Capture the cell that displays the provided text and extract its [x, y] central coordinate. 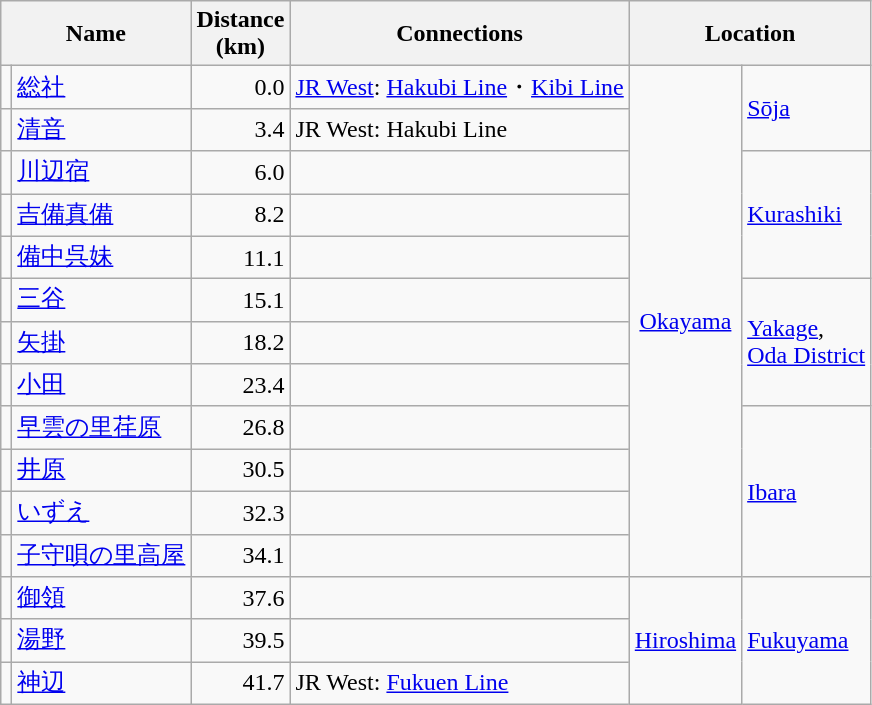
Location [750, 34]
子守唄の里高屋 [102, 556]
清音 [102, 130]
26.8 [240, 428]
18.2 [240, 342]
早雲の里荏原 [102, 428]
Sōja [806, 108]
37.6 [240, 598]
3.4 [240, 130]
23.4 [240, 386]
Hiroshima [685, 641]
11.1 [240, 258]
いずえ [102, 512]
32.3 [240, 512]
Name [96, 34]
8.2 [240, 216]
三谷 [102, 300]
御領 [102, 598]
総社 [102, 88]
JR West: Hakubi Line・Kibi Line [460, 88]
備中呉妹 [102, 258]
Connections [460, 34]
0.0 [240, 88]
Okayama [685, 322]
井原 [102, 470]
39.5 [240, 640]
6.0 [240, 172]
川辺宿 [102, 172]
JR West: Hakubi Line [460, 130]
吉備真備 [102, 216]
15.1 [240, 300]
Fukuyama [806, 641]
小田 [102, 386]
Ibara [806, 491]
30.5 [240, 470]
湯野 [102, 640]
矢掛 [102, 342]
41.7 [240, 684]
JR West: Fukuen Line [460, 684]
34.1 [240, 556]
神辺 [102, 684]
Distance (km) [240, 34]
Kurashiki [806, 215]
Yakage,Oda District [806, 343]
